Return [x, y] of the center of cell containing provided text 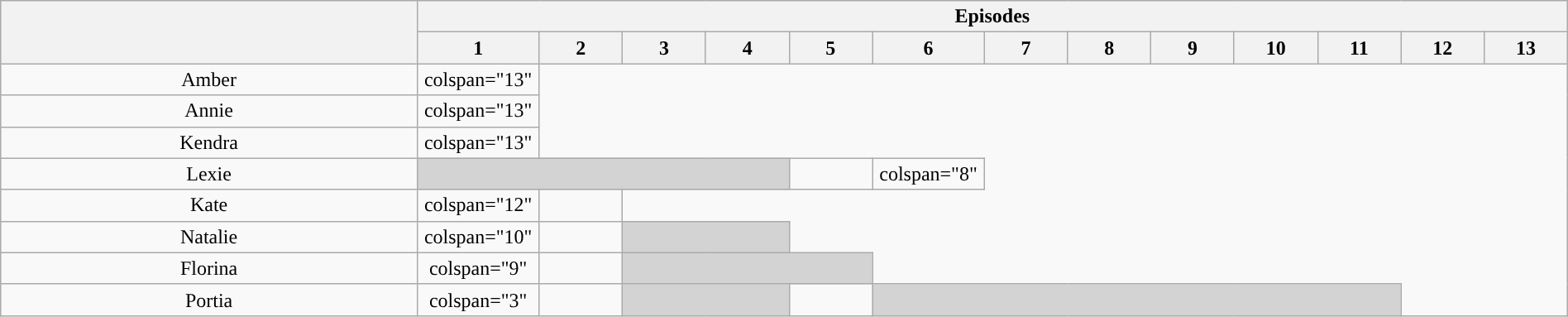
1 [478, 48]
colspan="8" [929, 174]
Portia [209, 300]
8 [1110, 48]
9 [1193, 48]
10 [1275, 48]
13 [1527, 48]
3 [665, 48]
Florina [209, 268]
Kate [209, 205]
Episodes [992, 17]
Annie [209, 111]
colspan="3" [478, 300]
Natalie [209, 237]
6 [929, 48]
4 [748, 48]
colspan="12" [478, 205]
Amber [209, 79]
Kendra [209, 142]
7 [1025, 48]
5 [830, 48]
Lexie [209, 174]
colspan="9" [478, 268]
2 [581, 48]
12 [1442, 48]
11 [1360, 48]
colspan="10" [478, 237]
